Locate the cell with the specified text and output its [X, Y] center coordinate. 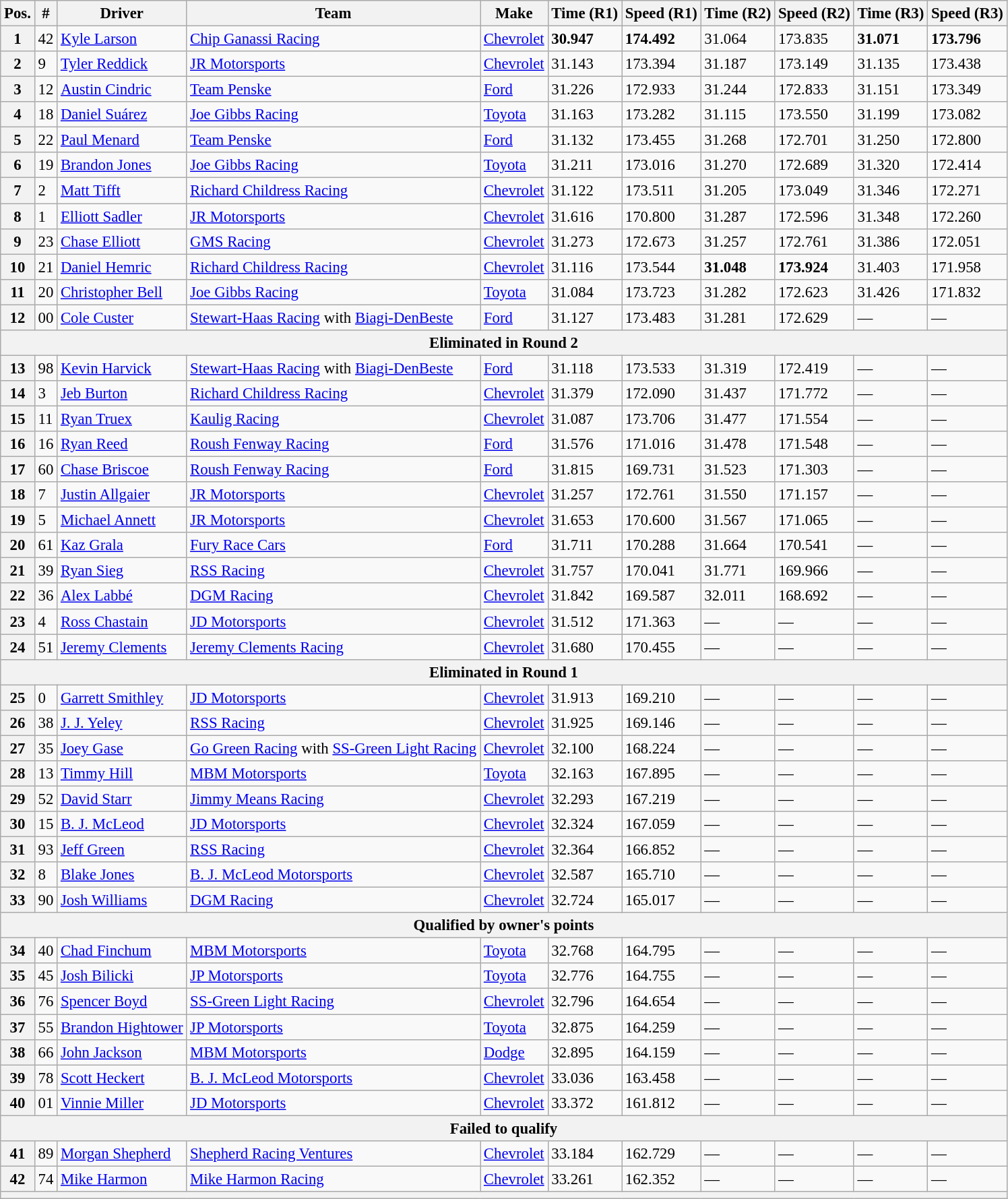
60 [46, 470]
Go Green Racing with SS-Green Light Racing [334, 748]
162.729 [662, 1154]
31.842 [585, 596]
31.127 [585, 317]
Cole Custer [122, 317]
Shepherd Racing Ventures [334, 1154]
167.219 [662, 799]
173.049 [815, 191]
74 [46, 1179]
Justin Allgaier [122, 495]
172.596 [815, 216]
Chad Finchum [122, 951]
164.795 [662, 951]
173.483 [662, 317]
Make [514, 13]
31.287 [738, 216]
173.149 [815, 64]
33.261 [585, 1179]
170.541 [815, 545]
32.100 [585, 748]
173.924 [815, 267]
Time (R3) [891, 13]
173.349 [968, 90]
172.701 [815, 140]
Dodge [514, 1052]
33.184 [585, 1154]
32.011 [738, 596]
Elliott Sadler [122, 216]
167.895 [662, 774]
173.016 [662, 165]
Speed (R2) [815, 13]
31.319 [738, 368]
168.224 [662, 748]
172.800 [968, 140]
31.226 [585, 90]
32.875 [585, 1027]
171.157 [815, 495]
172.673 [662, 241]
Tyler Reddick [122, 64]
31.064 [738, 39]
GMS Racing [334, 241]
31.478 [738, 444]
33 [18, 900]
32.895 [585, 1052]
41 [18, 1154]
Ryan Reed [122, 444]
Failed to qualify [504, 1128]
173.706 [662, 419]
Driver [122, 13]
171.548 [815, 444]
Alex Labbé [122, 596]
Jimmy Means Racing [334, 799]
Joey Gase [122, 748]
174.492 [662, 39]
31.116 [585, 267]
31.426 [891, 292]
Kyle Larson [122, 39]
Jeb Burton [122, 394]
32.293 [585, 799]
Eliminated in Round 1 [504, 672]
52 [46, 799]
10 [18, 267]
170.600 [662, 520]
Ryan Sieg [122, 571]
171.363 [662, 621]
31.205 [738, 191]
31.386 [891, 241]
Blake Jones [122, 875]
25 [18, 698]
169.146 [662, 723]
30 [18, 824]
172.271 [968, 191]
173.550 [815, 115]
170.800 [662, 216]
31.757 [585, 571]
31.523 [738, 470]
170.288 [662, 545]
164.259 [662, 1027]
31.118 [585, 368]
Brandon Jones [122, 165]
31.250 [891, 140]
Time (R2) [738, 13]
Daniel Hemric [122, 267]
173.835 [815, 39]
31.273 [585, 241]
Jeremy Clements [122, 647]
173.394 [662, 64]
B. J. McLeod [122, 824]
Josh Williams [122, 900]
31.282 [738, 292]
172.090 [662, 394]
32 [18, 875]
Fury Race Cars [334, 545]
Mike Harmon [122, 1179]
66 [46, 1052]
171.772 [815, 394]
31.115 [738, 115]
# [46, 13]
Jeremy Clements Racing [334, 647]
61 [46, 545]
169.587 [662, 596]
37 [18, 1027]
173.438 [968, 64]
31.143 [585, 64]
171.832 [968, 292]
31.477 [738, 419]
170.041 [662, 571]
27 [18, 748]
31.244 [738, 90]
24 [18, 647]
31.576 [585, 444]
171.065 [815, 520]
31.913 [585, 698]
173.544 [662, 267]
55 [46, 1027]
164.159 [662, 1052]
Kevin Harvick [122, 368]
Speed (R3) [968, 13]
166.852 [662, 850]
173.533 [662, 368]
31.087 [585, 419]
31.653 [585, 520]
Ryan Truex [122, 419]
31.071 [891, 39]
Josh Bilicki [122, 977]
Chip Ganassi Racing [334, 39]
29 [18, 799]
89 [46, 1154]
Garrett Smithley [122, 698]
78 [46, 1078]
Chase Briscoe [122, 470]
32.776 [585, 977]
172.260 [968, 216]
164.755 [662, 977]
Austin Cindric [122, 90]
31.211 [585, 165]
31.268 [738, 140]
Team [334, 13]
34 [18, 951]
John Jackson [122, 1052]
32.364 [585, 850]
Morgan Shepherd [122, 1154]
165.710 [662, 875]
Daniel Suárez [122, 115]
31.925 [585, 723]
171.958 [968, 267]
Matt Tifft [122, 191]
6 [18, 165]
Christopher Bell [122, 292]
76 [46, 1002]
Eliminated in Round 2 [504, 343]
31.048 [738, 267]
Kaulig Racing [334, 419]
173.723 [662, 292]
31.084 [585, 292]
171.016 [662, 444]
31.187 [738, 64]
Jeff Green [122, 850]
J. J. Yeley [122, 723]
98 [46, 368]
173.282 [662, 115]
32.768 [585, 951]
31.771 [738, 571]
SS-Green Light Racing [334, 1002]
170.455 [662, 647]
01 [46, 1103]
31.135 [891, 64]
31.151 [891, 90]
David Starr [122, 799]
0 [46, 698]
Mike Harmon Racing [334, 1179]
173.796 [968, 39]
Pos. [18, 13]
26 [18, 723]
169.966 [815, 571]
173.511 [662, 191]
31.281 [738, 317]
31.379 [585, 394]
31.403 [891, 267]
28 [18, 774]
31.567 [738, 520]
33.372 [585, 1103]
168.692 [815, 596]
31.199 [891, 115]
Scott Heckert [122, 1078]
17 [18, 470]
Michael Annett [122, 520]
31.550 [738, 495]
172.933 [662, 90]
172.833 [815, 90]
45 [46, 977]
31.664 [738, 545]
172.689 [815, 165]
Ross Chastain [122, 621]
30.947 [585, 39]
Spencer Boyd [122, 1002]
31.163 [585, 115]
32.796 [585, 1002]
169.210 [662, 698]
31.270 [738, 165]
31.680 [585, 647]
163.458 [662, 1078]
32.587 [585, 875]
165.017 [662, 900]
171.554 [815, 419]
32.163 [585, 774]
32.724 [585, 900]
Kaz Grala [122, 545]
Chase Elliott [122, 241]
171.303 [815, 470]
162.352 [662, 1179]
173.082 [968, 115]
169.731 [662, 470]
Vinnie Miller [122, 1103]
Speed (R1) [662, 13]
31.711 [585, 545]
33.036 [585, 1078]
93 [46, 850]
00 [46, 317]
14 [18, 394]
90 [46, 900]
31.512 [585, 621]
31.346 [891, 191]
161.812 [662, 1103]
172.051 [968, 241]
Brandon Hightower [122, 1027]
32.324 [585, 824]
31.815 [585, 470]
172.623 [815, 292]
164.654 [662, 1002]
Time (R1) [585, 13]
Paul Menard [122, 140]
172.629 [815, 317]
Qualified by owner's points [504, 925]
31.320 [891, 165]
31.616 [585, 216]
173.455 [662, 140]
51 [46, 647]
Timmy Hill [122, 774]
167.059 [662, 824]
172.414 [968, 165]
31.348 [891, 216]
31.122 [585, 191]
31.132 [585, 140]
172.419 [815, 368]
31.437 [738, 394]
31 [18, 850]
